From the cell containing the given text, extract its center point as [X, Y] coordinate. 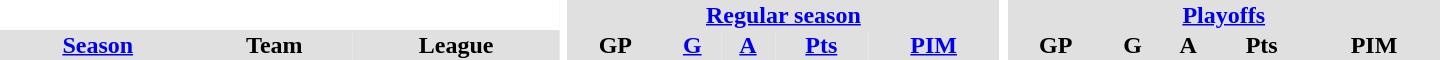
Regular season [783, 15]
Playoffs [1224, 15]
League [456, 45]
Season [98, 45]
Team [274, 45]
